Return [X, Y] of the center of cell containing provided text 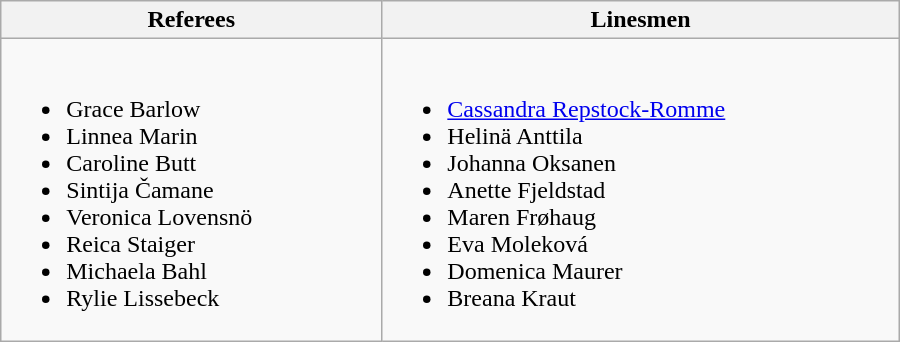
Cassandra Repstock-Romme Helinä Anttila Johanna Oksanen Anette Fjeldstad Maren Frøhaug Eva Moleková Domenica Maurer Breana Kraut [640, 190]
Referees [192, 20]
Linesmen [640, 20]
Grace Barlow Linnea Marin Caroline Butt Sintija Čamane Veronica Lovensnö Reica Staiger Michaela Bahl Rylie Lissebeck [192, 190]
